Determine the (x, y) coordinate at the center of the cell enclosing the given text.  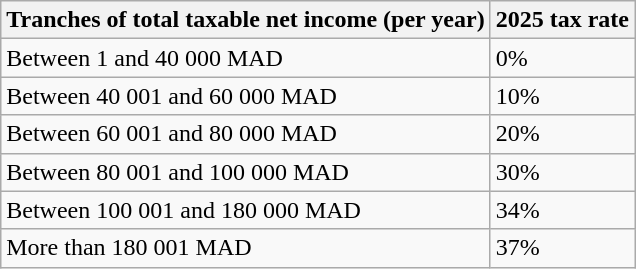
Between 80 001 and 100 000 MAD (246, 172)
Between 60 001 and 80 000 MAD (246, 134)
Tranches of total taxable net income (per year) (246, 20)
30% (562, 172)
Between 1 and 40 000 MAD (246, 58)
0% (562, 58)
20% (562, 134)
Between 100 001 and 180 000 MAD (246, 210)
34% (562, 210)
37% (562, 248)
More than 180 001 MAD (246, 248)
10% (562, 96)
2025 tax rate (562, 20)
Between 40 001 and 60 000 MAD (246, 96)
